Pinpoint the cell where the given text exists, returning its (X, Y) midpoint coordinate. 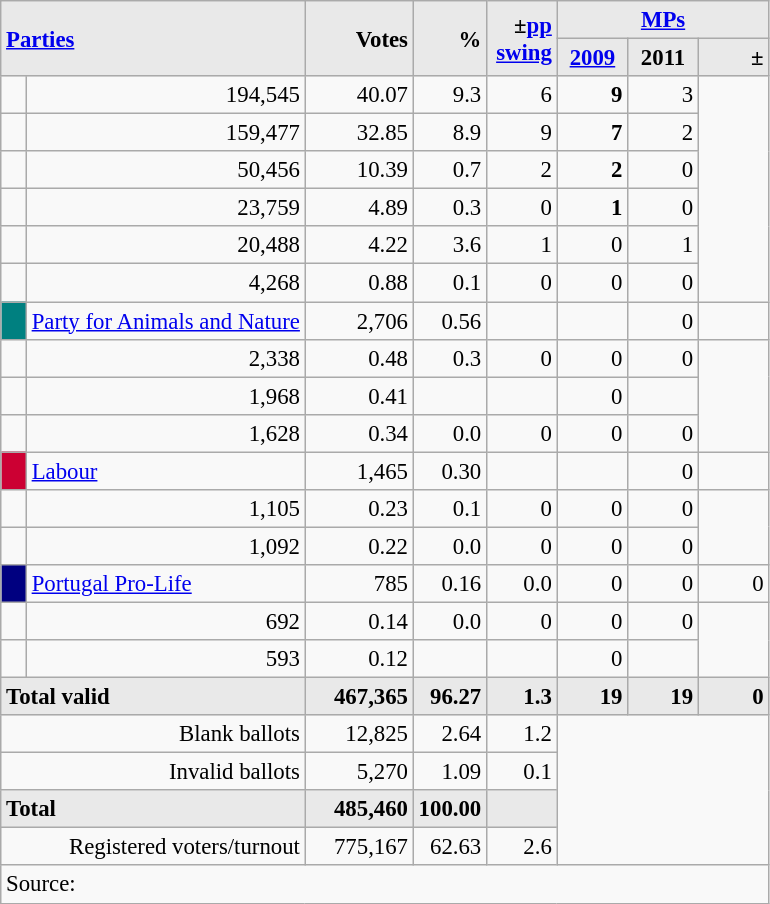
12,825 (359, 734)
485,460 (359, 809)
Source: (385, 885)
6 (522, 95)
2011 (664, 58)
1,968 (166, 396)
96.27 (450, 697)
0.23 (359, 509)
0.56 (450, 321)
1.2 (522, 734)
1.09 (450, 772)
775,167 (359, 847)
% (450, 38)
0.12 (359, 659)
0.48 (359, 358)
2,338 (166, 358)
MPs (663, 20)
20,488 (166, 245)
Blank ballots (153, 734)
5,270 (359, 772)
4.22 (359, 245)
Invalid ballots (153, 772)
23,759 (166, 208)
Labour (166, 471)
2,706 (359, 321)
Portugal Pro-Life (166, 584)
62.63 (450, 847)
0.88 (359, 283)
4,268 (166, 283)
Registered voters/turnout (153, 847)
9.3 (450, 95)
593 (166, 659)
0.7 (450, 170)
2.64 (450, 734)
1,628 (166, 433)
2009 (592, 58)
40.07 (359, 95)
1,105 (166, 509)
0.34 (359, 433)
1,465 (359, 471)
100.00 (450, 809)
0.41 (359, 396)
8.9 (450, 133)
2.6 (522, 847)
0.14 (359, 621)
10.39 (359, 170)
7 (592, 133)
1.3 (522, 697)
50,456 (166, 170)
0.22 (359, 546)
Total (153, 809)
1,092 (166, 546)
194,545 (166, 95)
692 (166, 621)
785 (359, 584)
4.89 (359, 208)
0.16 (450, 584)
467,365 (359, 697)
0.30 (450, 471)
Total valid (153, 697)
3.6 (450, 245)
Party for Animals and Nature (166, 321)
±pp swing (522, 38)
3 (664, 95)
Votes (359, 38)
32.85 (359, 133)
159,477 (166, 133)
Parties (153, 38)
± (734, 58)
